Capture the cell that displays the provided text and extract its [x, y] central coordinate. 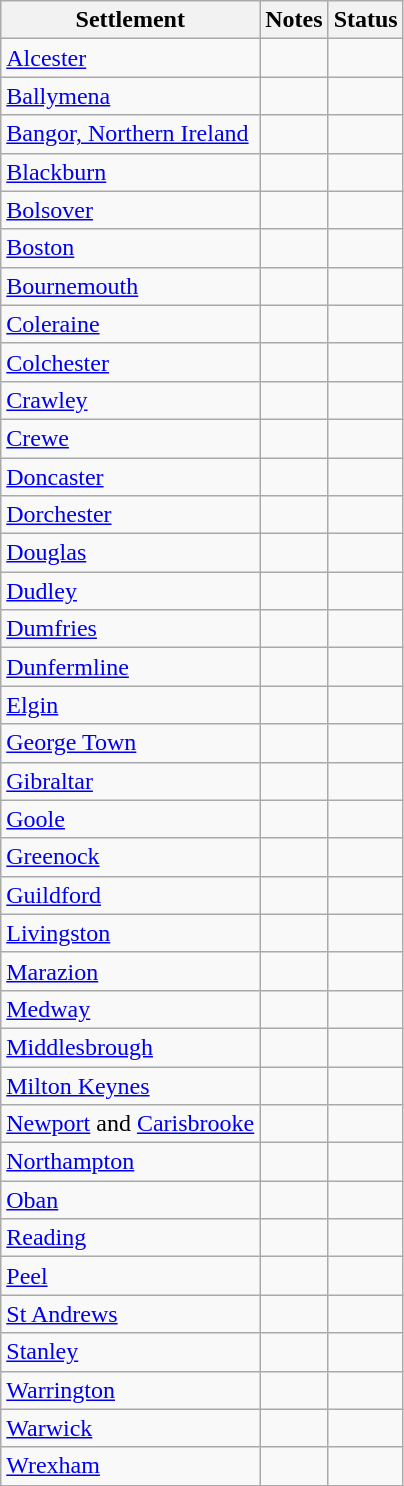
Guildford [130, 895]
Milton Keynes [130, 1085]
Coleraine [130, 324]
St Andrews [130, 1314]
Bolsover [130, 210]
Dumfries [130, 629]
Crawley [130, 400]
Dudley [130, 591]
George Town [130, 743]
Oban [130, 1200]
Bangor, Northern Ireland [130, 134]
Crewe [130, 438]
Doncaster [130, 477]
Status [366, 20]
Livingston [130, 933]
Alcester [130, 58]
Medway [130, 1009]
Marazion [130, 971]
Douglas [130, 553]
Notes [294, 20]
Warwick [130, 1428]
Middlesbrough [130, 1047]
Dorchester [130, 515]
Gibraltar [130, 781]
Dunfermline [130, 667]
Wrexham [130, 1466]
Bournemouth [130, 286]
Stanley [130, 1352]
Boston [130, 248]
Northampton [130, 1162]
Settlement [130, 20]
Greenock [130, 857]
Blackburn [130, 172]
Goole [130, 819]
Elgin [130, 705]
Peel [130, 1276]
Newport and Carisbrooke [130, 1124]
Ballymena [130, 96]
Reading [130, 1238]
Warrington [130, 1390]
Colchester [130, 362]
